Extract the [x, y] coordinate from the center of the cell holding the provided text.  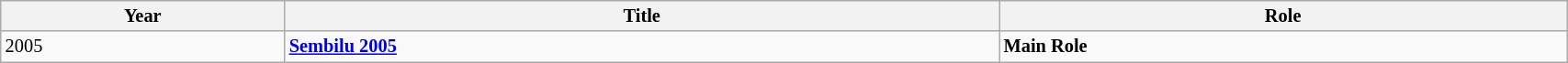
Sembilu 2005 [642, 47]
Title [642, 16]
Year [143, 16]
Role [1283, 16]
Main Role [1283, 47]
2005 [143, 47]
